Extract the [x, y] coordinate from the center of the cell holding the provided text.  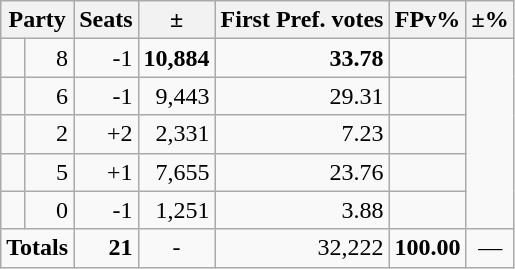
23.76 [302, 172]
0 [48, 210]
1,251 [176, 210]
21 [106, 248]
7,655 [176, 172]
± [176, 20]
8 [48, 58]
2 [48, 134]
7.23 [302, 134]
3.88 [302, 210]
10,884 [176, 58]
First Pref. votes [302, 20]
Seats [106, 20]
- [176, 248]
29.31 [302, 96]
+1 [106, 172]
9,443 [176, 96]
±% [490, 20]
6 [48, 96]
Party [38, 20]
— [490, 248]
FPv% [428, 20]
5 [48, 172]
100.00 [428, 248]
Totals [38, 248]
33.78 [302, 58]
+2 [106, 134]
32,222 [302, 248]
2,331 [176, 134]
